Search for the cell housing the specified text and yield its (X, Y) center coordinate. 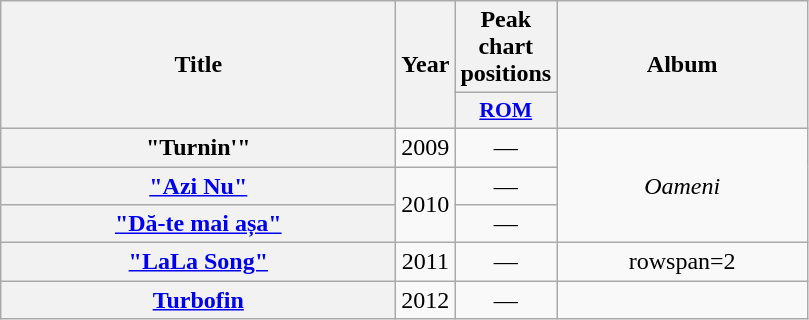
2012 (426, 300)
Oameni (682, 185)
Turbofin (198, 300)
ROM (506, 111)
Title (198, 65)
Peak chart positions (506, 47)
2009 (426, 147)
Year (426, 65)
Album (682, 65)
"Azi Nu" (198, 185)
"LaLa Song" (198, 262)
"Dă-te mai așa" (198, 224)
2010 (426, 204)
rowspan=2 (682, 262)
"Turnin'" (198, 147)
2011 (426, 262)
